Determine the (x, y) coordinate at the center of the cell enclosing the given text.  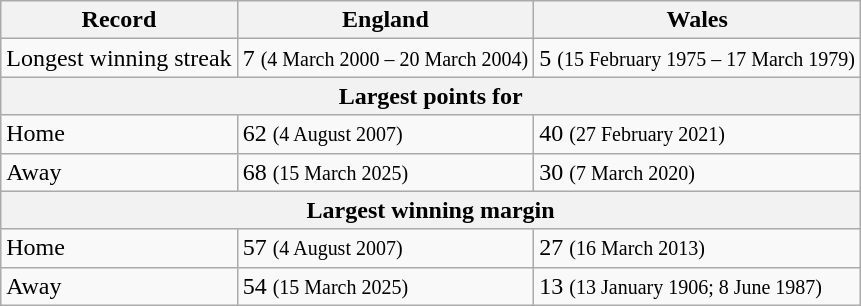
62 (4 August 2007) (386, 134)
68 (15 March 2025) (386, 172)
40 (27 February 2021) (698, 134)
Largest winning margin (431, 210)
Wales (698, 20)
13 (13 January 1906; 8 June 1987) (698, 286)
27 (16 March 2013) (698, 248)
5 (15 February 1975 – 17 March 1979) (698, 58)
Largest points for (431, 96)
57 (4 August 2007) (386, 248)
30 (7 March 2020) (698, 172)
54 (15 March 2025) (386, 286)
Record (119, 20)
England (386, 20)
7 (4 March 2000 – 20 March 2004) (386, 58)
Longest winning streak (119, 58)
